Return (X, Y) of the center of cell containing provided text 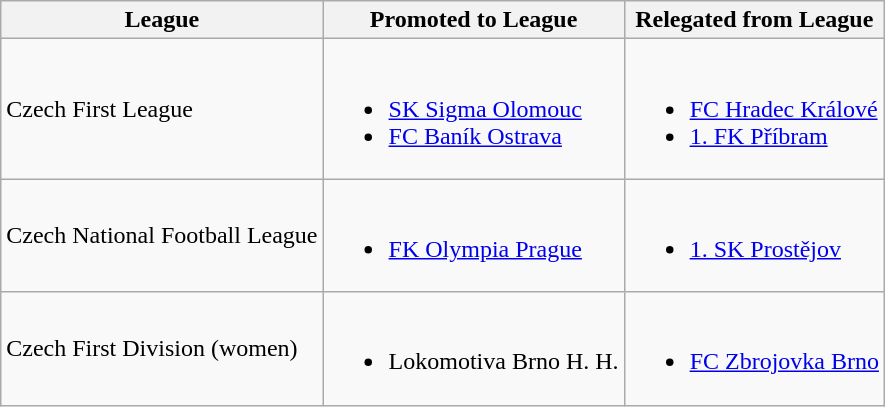
Promoted to League (474, 20)
SK Sigma OlomoucFC Baník Ostrava (474, 109)
Relegated from League (754, 20)
FK Olympia Prague (474, 236)
FC Hradec Králové1. FK Příbram (754, 109)
Lokomotiva Brno H. H. (474, 348)
1. SK Prostějov (754, 236)
Czech First League (162, 109)
League (162, 20)
Czech First Division (women) (162, 348)
Czech National Football League (162, 236)
FC Zbrojovka Brno (754, 348)
